Return (x, y) of the center of cell containing provided text 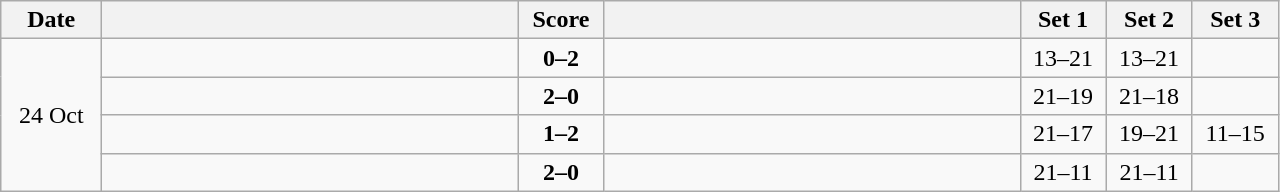
21–17 (1063, 134)
19–21 (1149, 134)
21–19 (1063, 96)
Set 2 (1149, 20)
Set 1 (1063, 20)
1–2 (561, 134)
21–18 (1149, 96)
Set 3 (1235, 20)
24 Oct (52, 115)
0–2 (561, 58)
11–15 (1235, 134)
Date (52, 20)
Score (561, 20)
